From the cell containing the given text, extract its center point as [x, y] coordinate. 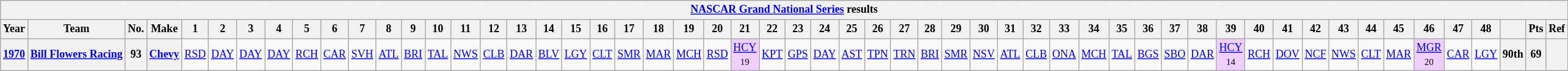
8 [389, 29]
24 [825, 29]
9 [414, 29]
26 [878, 29]
SBO [1175, 55]
25 [852, 29]
41 [1288, 29]
30 [984, 29]
21 [745, 29]
ONA [1064, 55]
13 [521, 29]
20 [717, 29]
22 [773, 29]
MGR20 [1429, 55]
GPS [798, 55]
12 [494, 29]
28 [930, 29]
29 [956, 29]
HCY14 [1230, 55]
17 [629, 29]
90th [1512, 55]
15 [576, 29]
No. [135, 29]
AST [852, 55]
NASCAR Grand National Series results [784, 10]
BGS [1148, 55]
7 [363, 29]
69 [1536, 55]
HCY19 [745, 55]
32 [1036, 29]
36 [1148, 29]
23 [798, 29]
14 [549, 29]
33 [1064, 29]
16 [602, 29]
Year [15, 29]
6 [334, 29]
47 [1458, 29]
31 [1010, 29]
38 [1202, 29]
Bill Flowers Racing [76, 55]
35 [1122, 29]
19 [689, 29]
Pts [1536, 29]
5 [307, 29]
18 [659, 29]
42 [1315, 29]
3 [251, 29]
43 [1344, 29]
46 [1429, 29]
1970 [15, 55]
DOV [1288, 55]
TRN [905, 55]
1 [195, 29]
39 [1230, 29]
TPN [878, 55]
93 [135, 55]
45 [1399, 29]
37 [1175, 29]
4 [279, 29]
Team [76, 29]
34 [1094, 29]
40 [1259, 29]
NCF [1315, 55]
Ref [1557, 29]
Chevy [164, 55]
27 [905, 29]
KPT [773, 55]
Make [164, 29]
2 [223, 29]
11 [465, 29]
SVH [363, 55]
NSV [984, 55]
10 [438, 29]
48 [1486, 29]
BLV [549, 55]
44 [1371, 29]
